Detect which cell encompasses the target text, then output its (x, y) center coordinate. 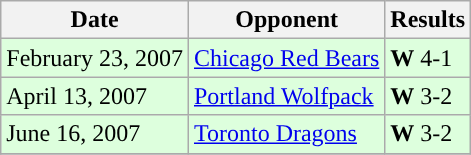
April 13, 2007 (95, 96)
Chicago Red Bears (286, 58)
February 23, 2007 (95, 58)
Date (95, 20)
June 16, 2007 (95, 134)
Results (428, 20)
Opponent (286, 20)
Portland Wolfpack (286, 96)
Toronto Dragons (286, 134)
W 4-1 (428, 58)
